Output the (X, Y) coordinate of the center of the cell containing the given text.  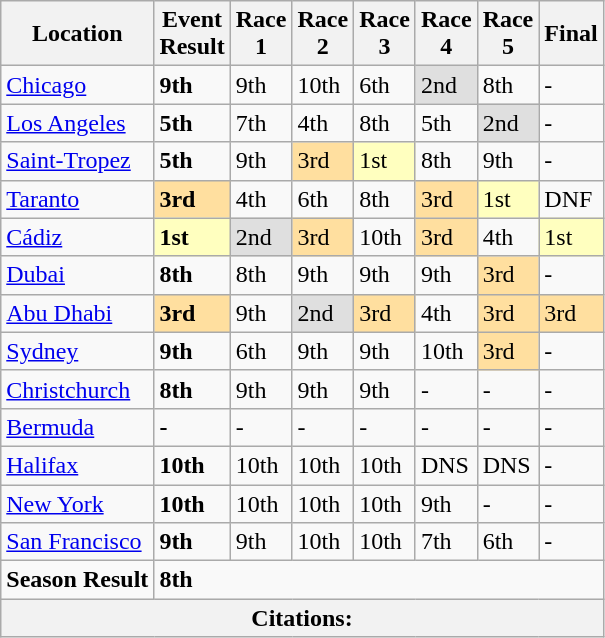
Season Result (78, 580)
Race3 (385, 34)
Abu Dhabi (78, 313)
Halifax (78, 465)
New York (78, 503)
San Francisco (78, 542)
Sydney (78, 351)
Chicago (78, 85)
Citations: (302, 618)
Bermuda (78, 427)
Cádiz (78, 237)
Christchurch (78, 389)
DNF (571, 199)
Race4 (446, 34)
Saint-Tropez (78, 161)
Dubai (78, 275)
Los Angeles (78, 123)
Location (78, 34)
Race2 (323, 34)
Race5 (508, 34)
Race1 (261, 34)
EventResult (192, 34)
Final (571, 34)
Taranto (78, 199)
